Search for the cell housing the specified text and yield its (X, Y) center coordinate. 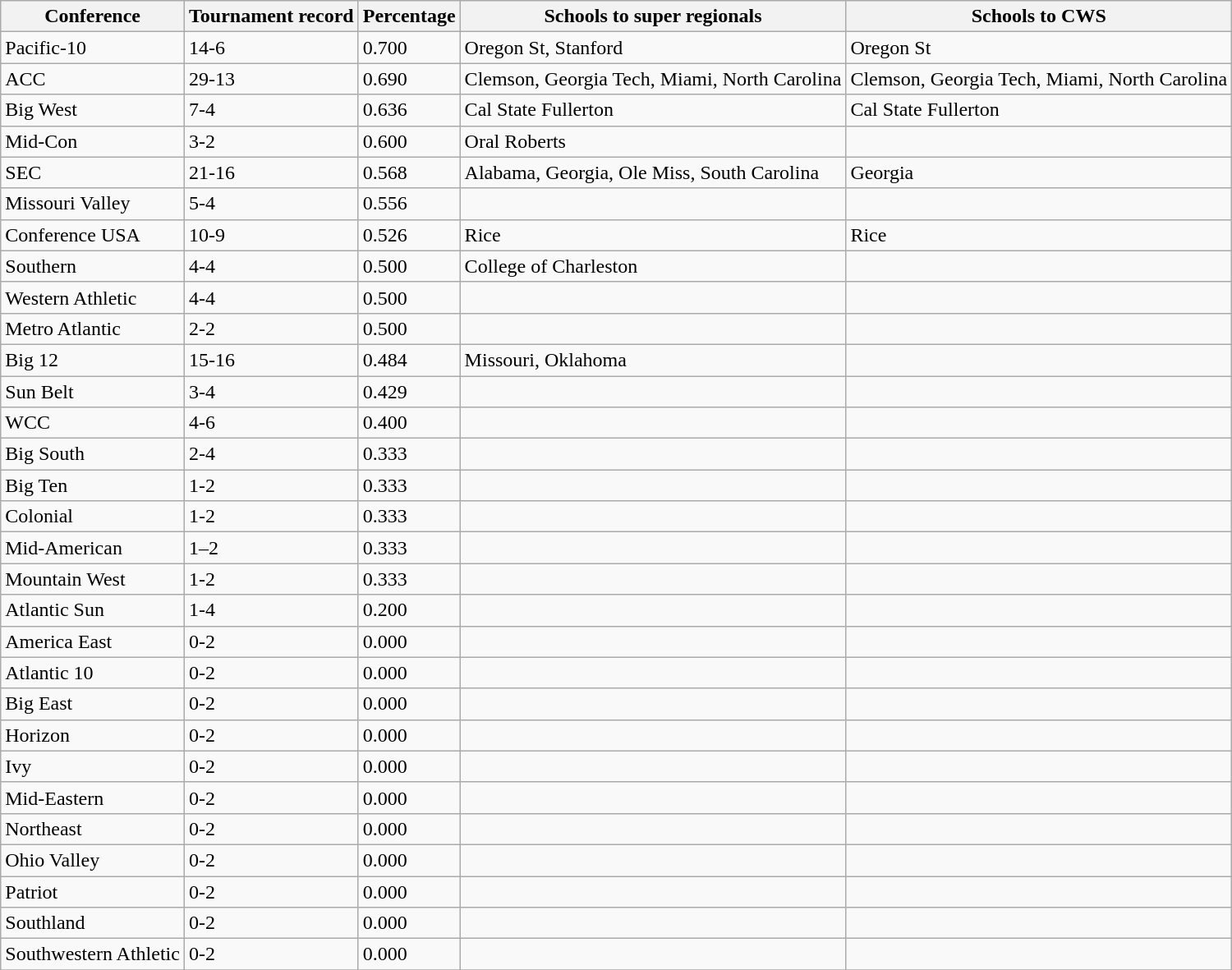
4-6 (271, 423)
Horizon (93, 735)
7-4 (271, 110)
2-4 (271, 454)
1-4 (271, 610)
America East (93, 641)
0.636 (409, 110)
Percentage (409, 16)
Southwestern Athletic (93, 954)
Ohio Valley (93, 860)
2-2 (271, 329)
Schools to super regionals (653, 16)
Big East (93, 704)
Mid-American (93, 548)
14-6 (271, 48)
3-4 (271, 392)
Big Ten (93, 485)
SEC (93, 172)
Oregon St, Stanford (653, 48)
0.600 (409, 141)
0.400 (409, 423)
Mid-Eastern (93, 798)
0.200 (409, 610)
1–2 (271, 548)
0.556 (409, 204)
Tournament record (271, 16)
Metro Atlantic (93, 329)
Western Athletic (93, 297)
Oregon St (1039, 48)
Southern (93, 266)
Georgia (1039, 172)
0.700 (409, 48)
29-13 (271, 79)
Alabama, Georgia, Ole Miss, South Carolina (653, 172)
Mountain West (93, 579)
Ivy (93, 766)
0.429 (409, 392)
Conference (93, 16)
College of Charleston (653, 266)
21-16 (271, 172)
Missouri, Oklahoma (653, 360)
Pacific-10 (93, 48)
3-2 (271, 141)
Schools to CWS (1039, 16)
Big South (93, 454)
Big 12 (93, 360)
Colonial (93, 517)
Sun Belt (93, 392)
Oral Roberts (653, 141)
Conference USA (93, 235)
0.690 (409, 79)
5-4 (271, 204)
0.484 (409, 360)
Missouri Valley (93, 204)
Big West (93, 110)
0.568 (409, 172)
Mid-Con (93, 141)
0.526 (409, 235)
Atlantic Sun (93, 610)
10-9 (271, 235)
Atlantic 10 (93, 673)
WCC (93, 423)
15-16 (271, 360)
Southland (93, 923)
Patriot (93, 891)
Northeast (93, 829)
ACC (93, 79)
